For the text-containing cell, return its midpoint in (X, Y) coordinate format. 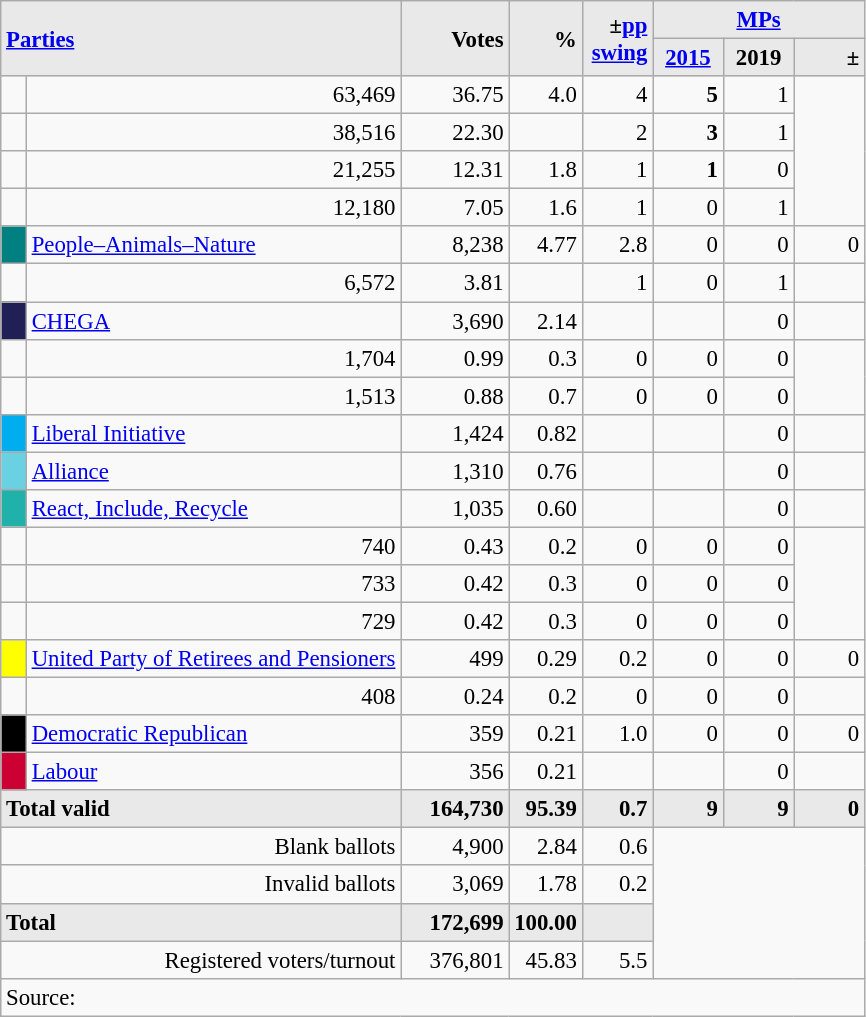
1.8 (546, 170)
People–Animals–Nature (213, 245)
Source: (433, 997)
Parties (201, 38)
Registered voters/turnout (201, 960)
±pp swing (618, 38)
0.43 (455, 546)
0.82 (546, 433)
2019 (758, 58)
Labour (213, 772)
100.00 (546, 922)
8,238 (455, 245)
React, Include, Recycle (213, 509)
21,255 (213, 170)
740 (213, 546)
376,801 (455, 960)
3,690 (455, 321)
3 (688, 133)
63,469 (213, 95)
MPs (759, 20)
12.31 (455, 170)
4,900 (455, 847)
± (830, 58)
1,704 (213, 358)
164,730 (455, 809)
Democratic Republican (213, 734)
4 (618, 95)
499 (455, 659)
0.76 (546, 471)
% (546, 38)
12,180 (213, 208)
1.6 (546, 208)
359 (455, 734)
36.75 (455, 95)
733 (213, 584)
1,310 (455, 471)
0.29 (546, 659)
CHEGA (213, 321)
United Party of Retirees and Pensioners (213, 659)
Liberal Initiative (213, 433)
6,572 (213, 283)
Total (201, 922)
7.05 (455, 208)
0.6 (618, 847)
Invalid ballots (201, 885)
Blank ballots (201, 847)
2.14 (546, 321)
1,424 (455, 433)
38,516 (213, 133)
95.39 (546, 809)
22.30 (455, 133)
Votes (455, 38)
1,035 (455, 509)
3.81 (455, 283)
1.78 (546, 885)
1.0 (618, 734)
172,699 (455, 922)
2015 (688, 58)
1,513 (213, 396)
4.77 (546, 245)
5.5 (618, 960)
2 (618, 133)
2.84 (546, 847)
Total valid (201, 809)
0.88 (455, 396)
356 (455, 772)
408 (213, 697)
3,069 (455, 885)
0.99 (455, 358)
4.0 (546, 95)
45.83 (546, 960)
Alliance (213, 471)
0.24 (455, 697)
0.60 (546, 509)
2.8 (618, 245)
729 (213, 621)
5 (688, 95)
